Extract the (x, y) coordinate from the center of the cell holding the provided text.  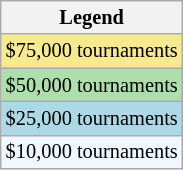
$25,000 tournaments (92, 118)
Legend (92, 17)
$50,000 tournaments (92, 85)
$75,000 tournaments (92, 51)
$10,000 tournaments (92, 152)
